Extract the (X, Y) coordinate from the center of the cell holding the provided text.  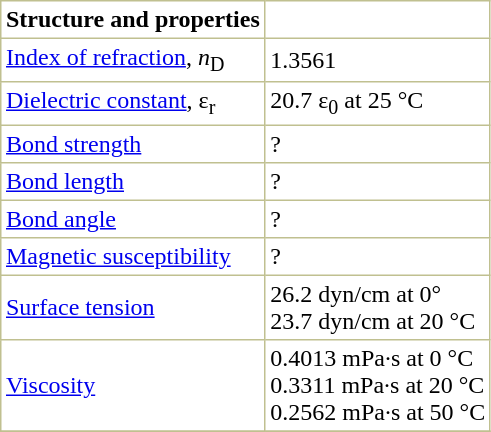
Viscosity (133, 386)
Magnetic susceptibility (133, 257)
20.7 ε0 at 25 °C (378, 104)
1.3561 (378, 60)
0.4013 mPa·s at 0 °C0.3311 mPa·s at 20 °C0.2562 mPa·s at 50 °C (378, 386)
Index of refraction, nD (133, 60)
26.2 dyn/cm at 0°23.7 dyn/cm at 20 °C (378, 308)
Surface tension (133, 308)
Bond angle (133, 220)
Structure and properties (133, 20)
Bond strength (133, 145)
Bond length (133, 182)
Dielectric constant, εr (133, 104)
